Detect which cell encompasses the target text, then output its [x, y] center coordinate. 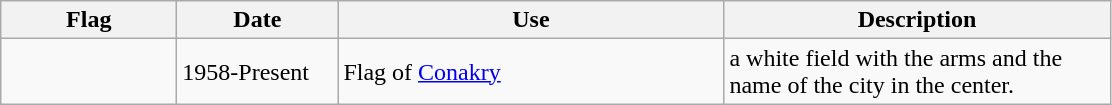
Flag [89, 20]
1958-Present [258, 72]
Use [531, 20]
a white field with the arms and the name of the city in the center. [917, 72]
Date [258, 20]
Flag of Conakry [531, 72]
Description [917, 20]
